Pinpoint the cell where the given text exists, returning its [X, Y] midpoint coordinate. 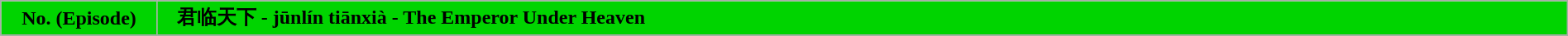
君临天下 - jūnlín tiānxià - The Emperor Under Heaven [862, 18]
No. (Episode) [79, 18]
